Determine the (X, Y) coordinate at the center of the cell enclosing the given text.  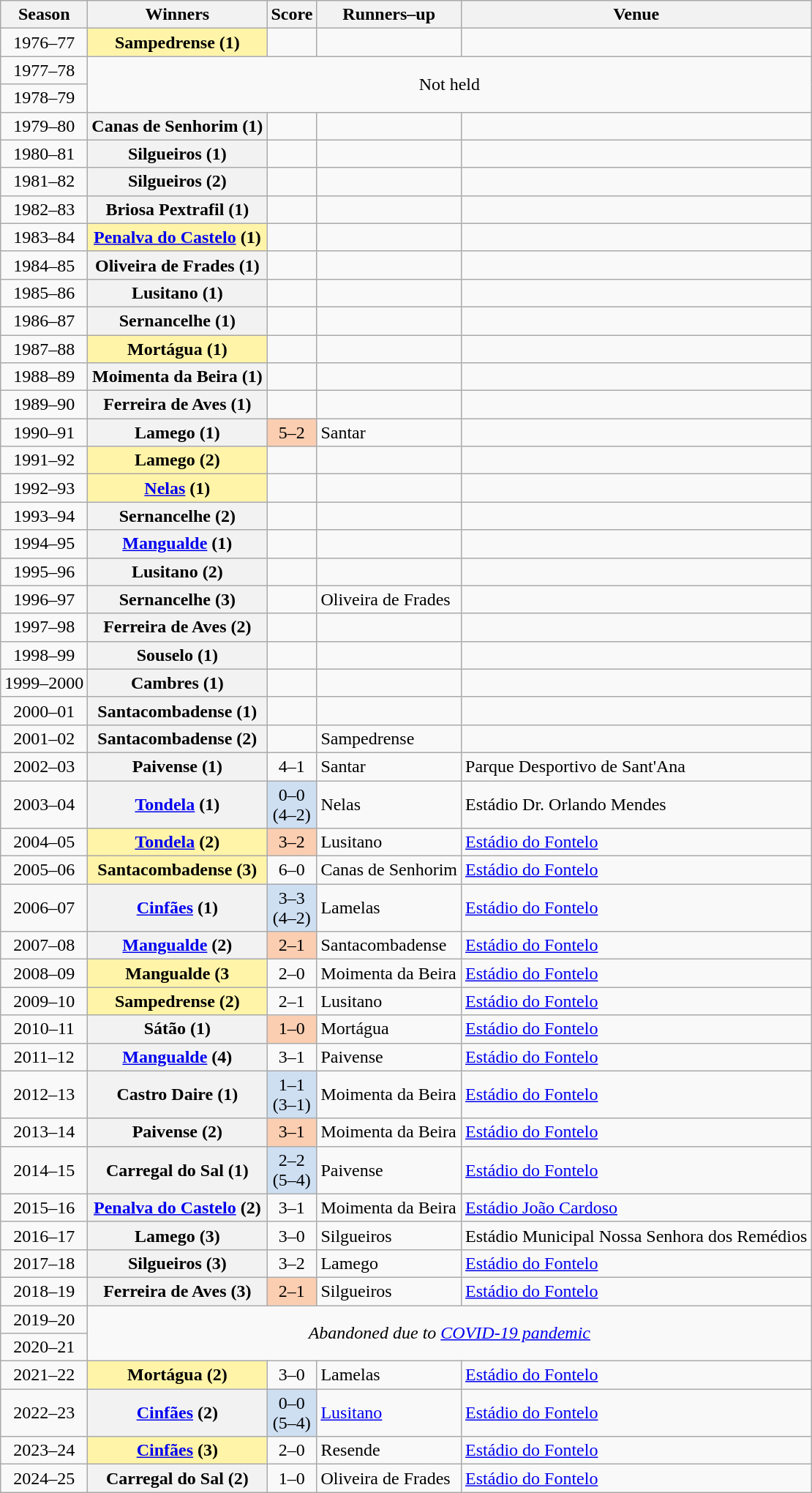
Abandoned due to COVID-19 pandemic (449, 1333)
Santacombadense (389, 946)
Carregal do Sal (2) (177, 1478)
Mortágua (2) (177, 1375)
1977–78 (44, 70)
Briosa Pextrafil (1) (177, 209)
Winners (177, 15)
Sampedrense (389, 738)
Cinfães (2) (177, 1412)
2019–20 (44, 1320)
1990–91 (44, 433)
2001–02 (44, 738)
2005–06 (44, 870)
Sampedrense (2) (177, 1001)
Lamego (3) (177, 1235)
Estádio Municipal Nossa Senhora dos Remédios (636, 1235)
1991–92 (44, 460)
3–3(4–2) (292, 908)
1984–85 (44, 265)
Not held (449, 84)
2013–14 (44, 1132)
Cinfães (1) (177, 908)
Nelas (1) (177, 488)
Mangualde (2) (177, 946)
Mangualde (3 (177, 973)
Silgueiros (3) (177, 1263)
1988–89 (44, 377)
2022–23 (44, 1412)
1995–96 (44, 572)
Carregal do Sal (1) (177, 1170)
2021–22 (44, 1375)
Penalva do Castelo (1) (177, 237)
1994–95 (44, 544)
Venue (636, 15)
Moimenta da Beira (1) (177, 377)
1983–84 (44, 237)
2007–08 (44, 946)
1987–88 (44, 349)
1993–94 (44, 516)
5–2 (292, 433)
Mangualde (4) (177, 1057)
Score (292, 15)
2018–19 (44, 1291)
Canas de Senhorim (1) (177, 126)
Lamego (1) (177, 433)
1998–99 (44, 655)
1997–98 (44, 627)
2024–25 (44, 1478)
Sernancelhe (3) (177, 599)
Paivense (1) (177, 766)
2020–21 (44, 1347)
Tondela (1) (177, 804)
Season (44, 15)
Silgueiros (1) (177, 154)
2000–01 (44, 711)
2016–17 (44, 1235)
Lusitano (2) (177, 572)
Mortágua (1) (177, 349)
2003–04 (44, 804)
Santacombadense (3) (177, 870)
1980–81 (44, 154)
2009–10 (44, 1001)
Souselo (1) (177, 655)
Ferreira de Aves (2) (177, 627)
1985–86 (44, 293)
Penalva do Castelo (2) (177, 1208)
Tondela (2) (177, 842)
2006–07 (44, 908)
2012–13 (44, 1095)
Ferreira de Aves (1) (177, 405)
Mangualde (1) (177, 544)
Paivense (2) (177, 1132)
Castro Daire (1) (177, 1095)
6–0 (292, 870)
0–0(4–2) (292, 804)
1982–83 (44, 209)
1979–80 (44, 126)
Cinfães (3) (177, 1451)
Sampedrense (1) (177, 42)
1989–90 (44, 405)
Lamego (2) (177, 460)
Lamego (389, 1263)
Sernancelhe (2) (177, 516)
0–0(5–4) (292, 1412)
Cambres (1) (177, 683)
Parque Desportivo de Sant'Ana (636, 766)
1–1(3–1) (292, 1095)
Lusitano (1) (177, 293)
Santacombadense (2) (177, 738)
1981–82 (44, 182)
2008–09 (44, 973)
1999–2000 (44, 683)
4–1 (292, 766)
Canas de Senhorim (389, 870)
Estádio Dr. Orlando Mendes (636, 804)
2017–18 (44, 1263)
2023–24 (44, 1451)
2010–11 (44, 1029)
Estádio João Cardoso (636, 1208)
Resende (389, 1451)
1976–77 (44, 42)
Ferreira de Aves (3) (177, 1291)
1992–93 (44, 488)
1978–79 (44, 98)
Sernancelhe (1) (177, 321)
1996–97 (44, 599)
Santacombadense (1) (177, 711)
Nelas (389, 804)
Runners–up (389, 15)
Sátão (1) (177, 1029)
2–2(5–4) (292, 1170)
2011–12 (44, 1057)
2004–05 (44, 842)
1986–87 (44, 321)
Mortágua (389, 1029)
Oliveira de Frades (1) (177, 265)
2002–03 (44, 766)
2015–16 (44, 1208)
2014–15 (44, 1170)
Silgueiros (2) (177, 182)
